Search for the cell housing the specified text and yield its (x, y) center coordinate. 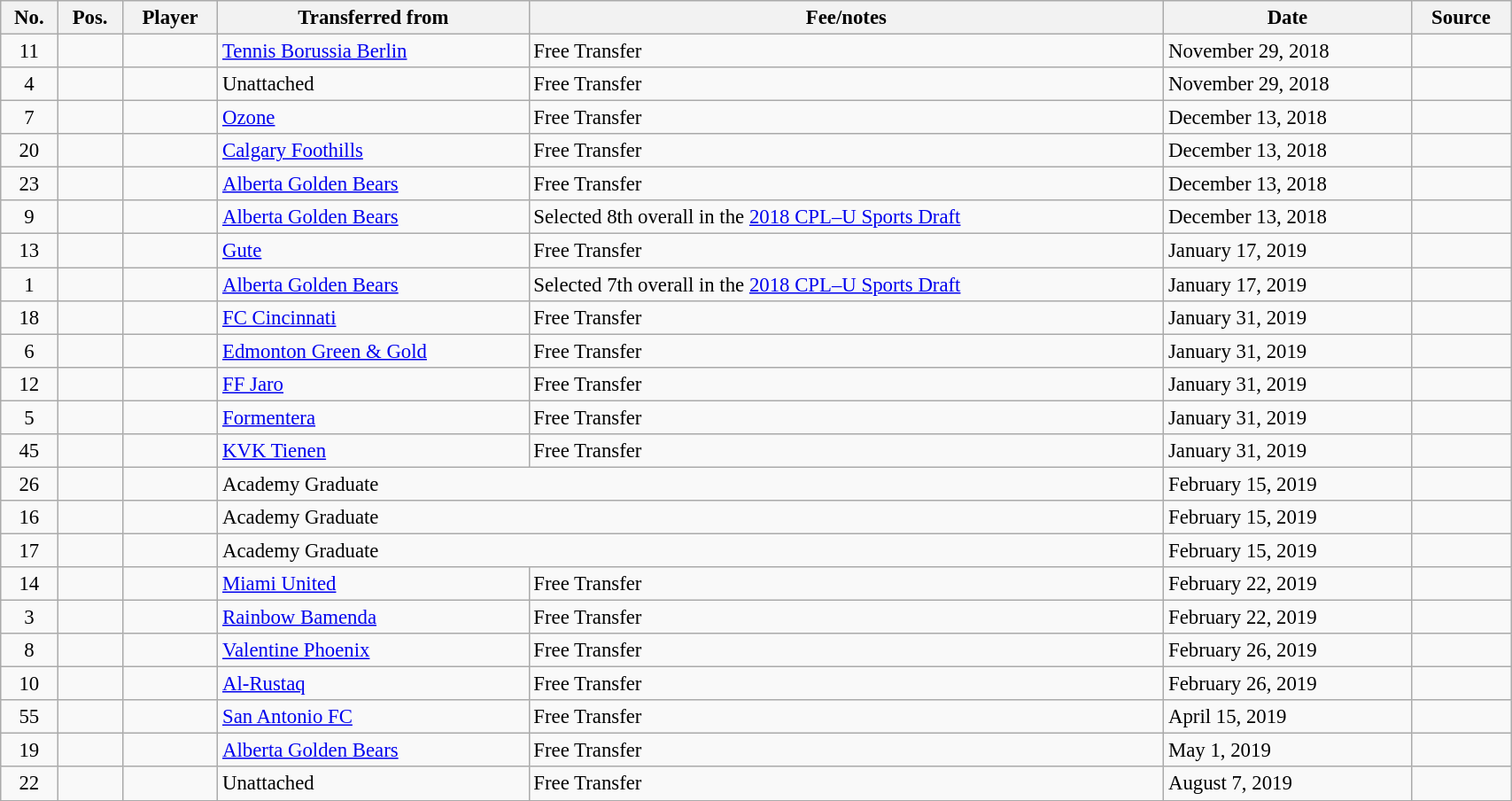
9 (29, 217)
11 (29, 51)
Source (1461, 18)
San Antonio FC (374, 717)
Valentine Phoenix (374, 650)
14 (29, 584)
16 (29, 517)
8 (29, 650)
FC Cincinnati (374, 317)
Formentera (374, 417)
10 (29, 684)
55 (29, 717)
Transferred from (374, 18)
Edmonton Green & Gold (374, 351)
FF Jaro (374, 384)
Miami United (374, 584)
26 (29, 484)
3 (29, 618)
12 (29, 384)
20 (29, 151)
7 (29, 118)
5 (29, 417)
4 (29, 84)
May 1, 2019 (1288, 750)
Player (170, 18)
Gute (374, 251)
19 (29, 750)
Calgary Foothills (374, 151)
Selected 8th overall in the 2018 CPL–U Sports Draft (847, 217)
Fee/notes (847, 18)
Date (1288, 18)
KVK Tienen (374, 451)
Selected 7th overall in the 2018 CPL–U Sports Draft (847, 284)
Tennis Borussia Berlin (374, 51)
17 (29, 550)
No. (29, 18)
18 (29, 317)
Pos. (90, 18)
Rainbow Bamenda (374, 618)
August 7, 2019 (1288, 784)
22 (29, 784)
1 (29, 284)
Ozone (374, 118)
6 (29, 351)
45 (29, 451)
23 (29, 184)
13 (29, 251)
Al-Rustaq (374, 684)
April 15, 2019 (1288, 717)
